Output the (X, Y) coordinate of the center of the cell containing the given text.  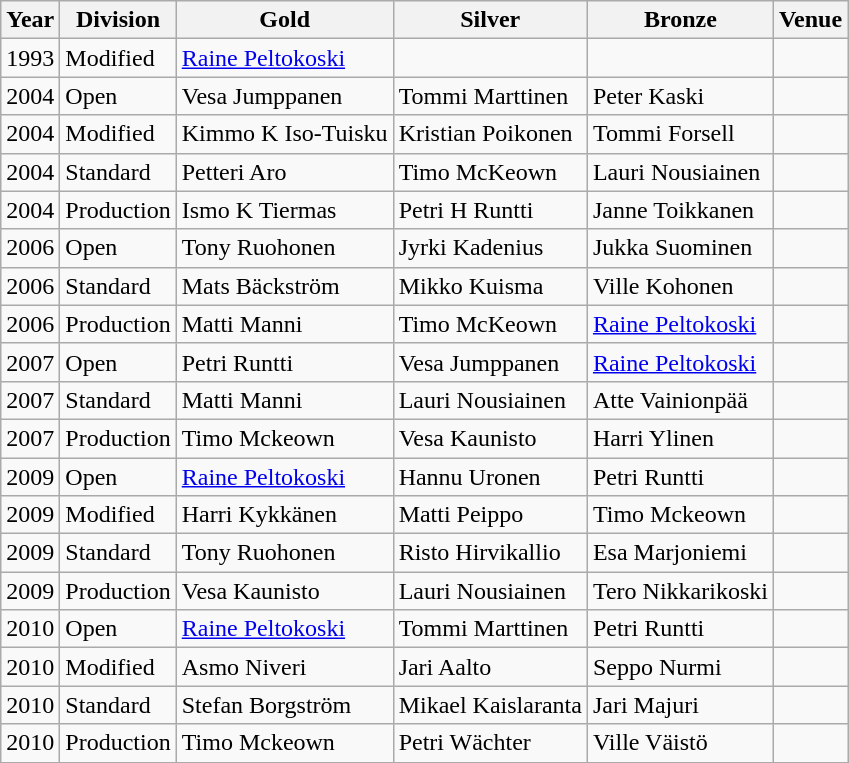
Year (30, 20)
Division (118, 20)
Jari Majuri (680, 705)
Petri Wächter (490, 743)
Esa Marjoniemi (680, 553)
Atte Vainionpää (680, 400)
Petteri Aro (284, 172)
Petri H Runtti (490, 210)
Jukka Suominen (680, 248)
Kristian Poikonen (490, 134)
Tommi Forsell (680, 134)
Venue (810, 20)
Asmo Niveri (284, 667)
Mikael Kaislaranta (490, 705)
Hannu Uronen (490, 477)
Janne Toikkanen (680, 210)
Mikko Kuisma (490, 286)
Mats Bäckström (284, 286)
Ismo K Tiermas (284, 210)
Jari Aalto (490, 667)
Jyrki Kadenius (490, 248)
Stefan Borgström (284, 705)
Risto Hirvikallio (490, 553)
Gold (284, 20)
Harri Kykkänen (284, 515)
Tero Nikkarikoski (680, 591)
Bronze (680, 20)
Silver (490, 20)
Kimmo K Iso-Tuisku (284, 134)
Ville Väistö (680, 743)
Peter Kaski (680, 96)
Ville Kohonen (680, 286)
Matti Peippo (490, 515)
Seppo Nurmi (680, 667)
Harri Ylinen (680, 438)
1993 (30, 58)
